Return the (x, y) coordinate for the center point of the cell that contains the specified text.  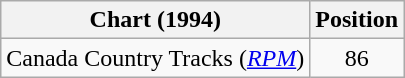
86 (357, 58)
Position (357, 20)
Chart (1994) (156, 20)
Canada Country Tracks (RPM) (156, 58)
